Find where the given text appears and provide that cell's center as [X, Y] coordinate. 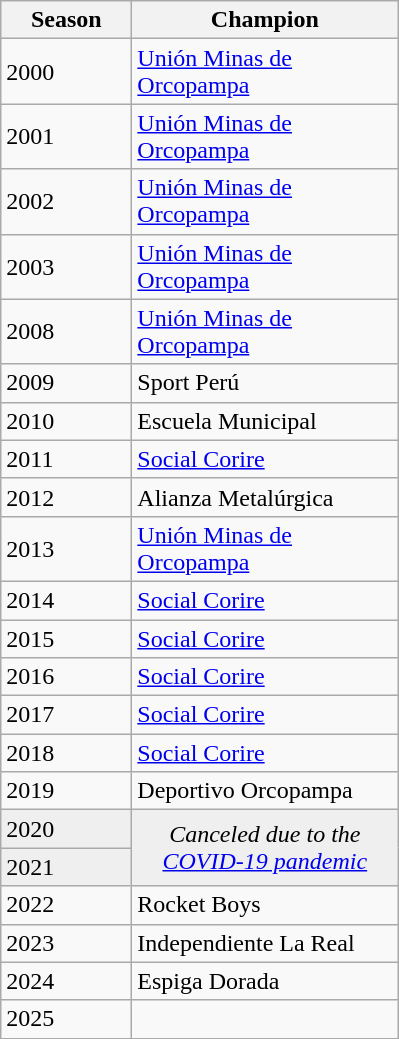
2025 [66, 1019]
Sport Perú [265, 383]
Espiga Dorada [265, 981]
2008 [66, 332]
2020 [66, 829]
Champion [265, 20]
2003 [66, 266]
Season [66, 20]
2019 [66, 791]
2001 [66, 136]
Deportivo Orcopampa [265, 791]
2011 [66, 459]
2023 [66, 943]
2010 [66, 421]
2016 [66, 677]
2012 [66, 497]
2000 [66, 72]
2018 [66, 753]
2002 [66, 202]
Canceled due to the COVID-19 pandemic [265, 848]
2024 [66, 981]
Alianza Metalúrgica [265, 497]
2014 [66, 600]
2017 [66, 715]
2021 [66, 867]
Independiente La Real [265, 943]
Escuela Municipal [265, 421]
2022 [66, 905]
2015 [66, 639]
2009 [66, 383]
2013 [66, 548]
Rocket Boys [265, 905]
